Locate the cell with the specified text and output its (X, Y) center coordinate. 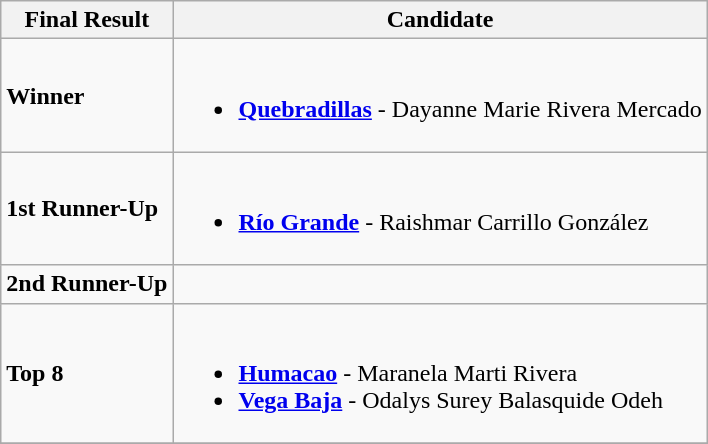
Winner (87, 96)
1st Runner-Up (87, 208)
Candidate (440, 20)
Top 8 (87, 373)
2nd Runner-Up (87, 284)
Quebradillas - Dayanne Marie Rivera Mercado (440, 96)
Humacao - Maranela Marti Rivera Vega Baja - Odalys Surey Balasquide Odeh (440, 373)
Río Grande - Raishmar Carrillo González (440, 208)
Final Result (87, 20)
